Locate the cell with the specified text and output its (X, Y) center coordinate. 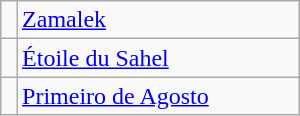
Primeiro de Agosto (158, 96)
Zamalek (158, 20)
Étoile du Sahel (158, 58)
